Return the (x, y) coordinate for the center point of the cell that contains the specified text.  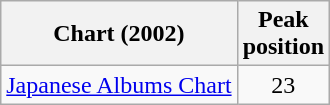
23 (283, 85)
Japanese Albums Chart (119, 85)
Chart (2002) (119, 34)
Peakposition (283, 34)
